From the cell containing the given text, extract its center point as [X, Y] coordinate. 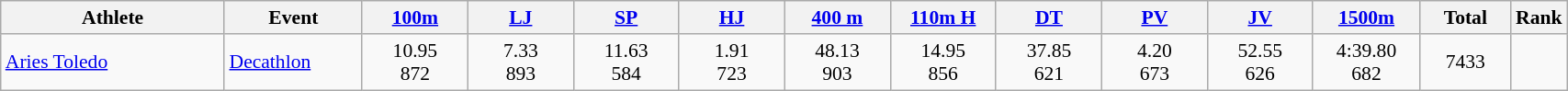
Total [1466, 17]
11.63 584 [626, 63]
52.55626 [1260, 63]
1500m [1366, 17]
14.95856 [942, 63]
LJ [522, 17]
37.85621 [1049, 63]
DT [1049, 17]
100m [415, 17]
PV [1156, 17]
7433 [1466, 63]
400 m [838, 17]
10.95 872 [415, 63]
7.33 893 [522, 63]
Athlete [113, 17]
48.13903 [838, 63]
HJ [731, 17]
Aries Toledo [113, 63]
4.20673 [1156, 63]
SP [626, 17]
110m H [942, 17]
Rank [1540, 17]
Event [293, 17]
Decathlon [293, 63]
JV [1260, 17]
4:39.80682 [1366, 63]
1.91 723 [731, 63]
